Capture the cell that displays the provided text and extract its (X, Y) central coordinate. 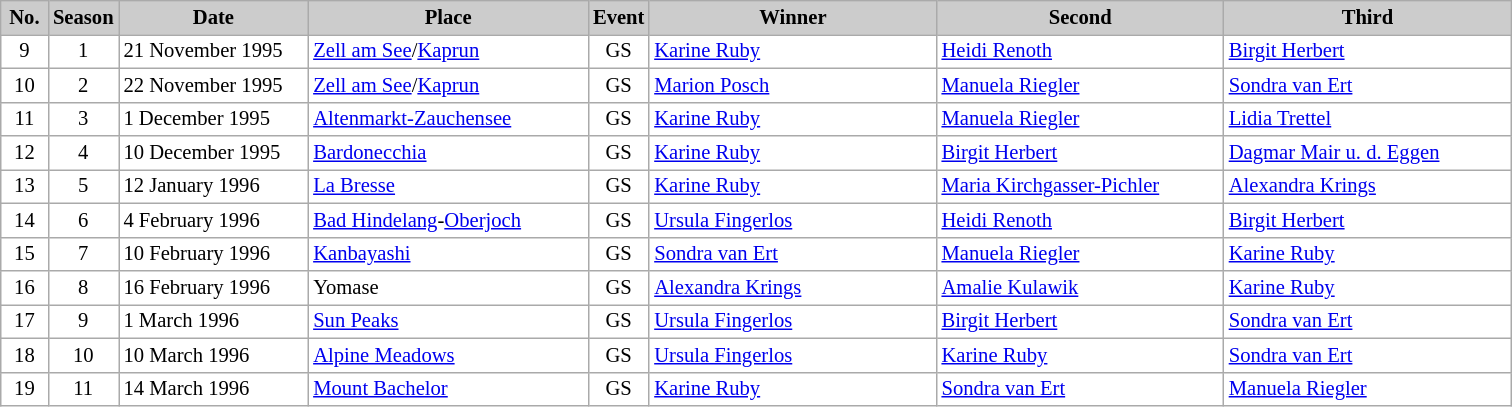
Lidia Trettel (1368, 119)
Second (1080, 17)
4 (83, 153)
Place (448, 17)
10 December 1995 (213, 153)
19 (24, 389)
6 (83, 220)
3 (83, 119)
Event (618, 17)
Bardonecchia (448, 153)
7 (83, 254)
Amalie Kulawik (1080, 287)
La Bresse (448, 186)
16 February 1996 (213, 287)
22 November 1995 (213, 85)
4 February 1996 (213, 220)
10 February 1996 (213, 254)
5 (83, 186)
Kanbayashi (448, 254)
Mount Bachelor (448, 389)
Yomase (448, 287)
8 (83, 287)
1 March 1996 (213, 321)
18 (24, 355)
13 (24, 186)
Winner (792, 17)
Alpine Meadows (448, 355)
No. (24, 17)
Bad Hindelang-Oberjoch (448, 220)
1 (83, 51)
16 (24, 287)
14 March 1996 (213, 389)
Marion Posch (792, 85)
Maria Kirchgasser-Pichler (1080, 186)
Dagmar Mair u. d. Eggen (1368, 153)
17 (24, 321)
12 January 1996 (213, 186)
1 December 1995 (213, 119)
Third (1368, 17)
15 (24, 254)
Date (213, 17)
Season (83, 17)
14 (24, 220)
Altenmarkt-Zauchensee (448, 119)
12 (24, 153)
10 March 1996 (213, 355)
2 (83, 85)
Sun Peaks (448, 321)
21 November 1995 (213, 51)
